Pinpoint the cell where the given text exists, returning its (X, Y) midpoint coordinate. 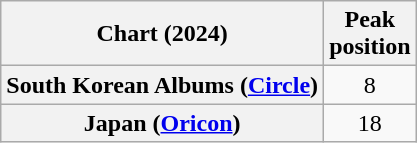
8 (370, 85)
Japan (Oricon) (162, 123)
18 (370, 123)
Peakposition (370, 34)
South Korean Albums (Circle) (162, 85)
Chart (2024) (162, 34)
